Output the (x, y) coordinate of the center of the cell containing the given text.  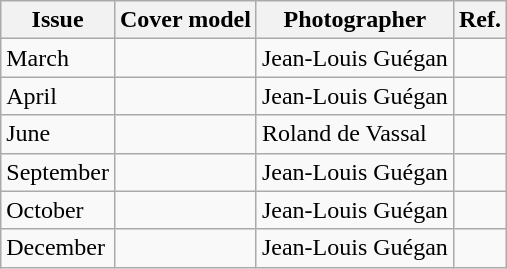
April (58, 96)
Issue (58, 20)
Cover model (185, 20)
December (58, 248)
Ref. (480, 20)
Roland de Vassal (354, 134)
June (58, 134)
October (58, 210)
September (58, 172)
Photographer (354, 20)
March (58, 58)
